Locate the cell with the specified text and output its (X, Y) center coordinate. 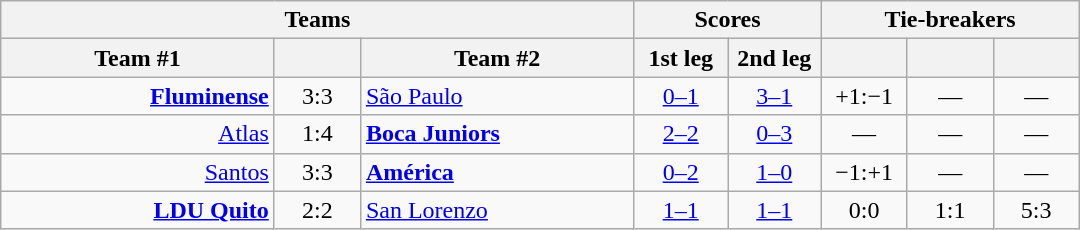
−1:+1 (864, 172)
Teams (318, 20)
0–3 (775, 134)
+1:−1 (864, 96)
5:3 (1036, 210)
2–2 (681, 134)
1–0 (775, 172)
LDU Quito (138, 210)
2:2 (317, 210)
América (497, 172)
1:4 (317, 134)
1:1 (950, 210)
Boca Juniors (497, 134)
0–1 (681, 96)
0:0 (864, 210)
Santos (138, 172)
Tie-breakers (950, 20)
2nd leg (775, 58)
1st leg (681, 58)
Fluminense (138, 96)
Team #2 (497, 58)
São Paulo (497, 96)
San Lorenzo (497, 210)
0–2 (681, 172)
Scores (728, 20)
Team #1 (138, 58)
Atlas (138, 134)
3–1 (775, 96)
